Locate the cell with the specified text and output its (X, Y) center coordinate. 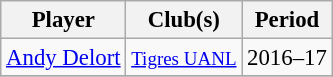
Club(s) (184, 20)
Tigres UANL (184, 58)
Andy Delort (64, 58)
Player (64, 20)
2016–17 (287, 58)
Period (287, 20)
